Extract the [X, Y] coordinate from the center of the cell holding the provided text.  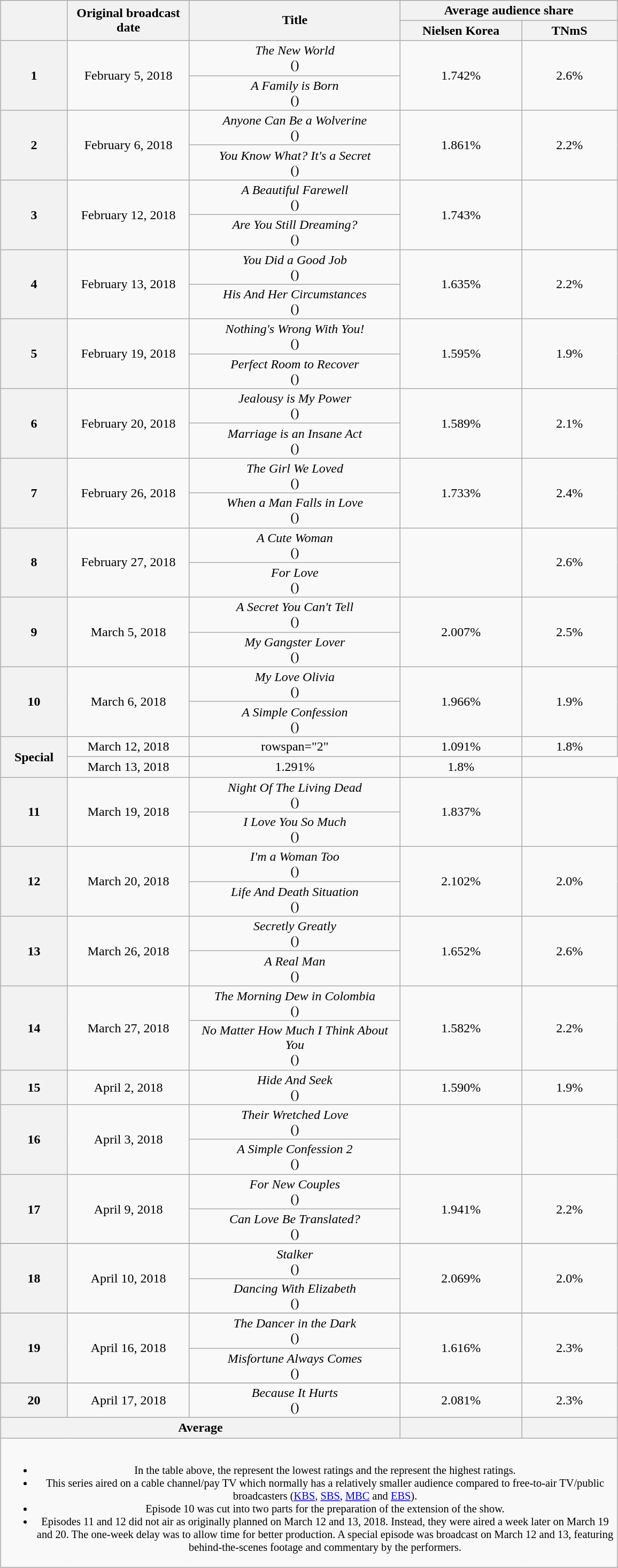
February 5, 2018 [128, 75]
3 [34, 214]
Jealousy is My Power() [295, 406]
April 10, 2018 [128, 1278]
A Beautiful Farewell() [295, 197]
2.007% [461, 632]
Their Wretched Love() [295, 1122]
Marriage is an Insane Act() [295, 441]
1.652% [461, 951]
February 13, 2018 [128, 284]
February 27, 2018 [128, 562]
April 16, 2018 [128, 1348]
2.102% [461, 882]
1.635% [461, 284]
19 [34, 1348]
Title [295, 20]
A Simple Confession() [295, 719]
April 9, 2018 [128, 1209]
March 5, 2018 [128, 632]
March 6, 2018 [128, 701]
I Love You So Much() [295, 830]
Stalker() [295, 1261]
11 [34, 812]
February 19, 2018 [128, 354]
2.4% [570, 493]
1.743% [461, 214]
The Dancer in the Dark() [295, 1330]
March 27, 2018 [128, 1028]
Are You Still Dreaming?() [295, 232]
Anyone Can Be a Wolverine() [295, 127]
16 [34, 1139]
My Love Olivia() [295, 684]
For Love() [295, 580]
5 [34, 354]
Secretly Greatly() [295, 933]
I'm a Woman Too() [295, 864]
9 [34, 632]
1 [34, 75]
For New Couples() [295, 1191]
Dancing With Elizabeth() [295, 1296]
10 [34, 701]
You Know What? It's a Secret() [295, 163]
1.590% [461, 1087]
Average [200, 1428]
1.291% [295, 767]
1.966% [461, 701]
Life And Death Situation() [295, 899]
My Gangster Lover() [295, 649]
15 [34, 1087]
8 [34, 562]
1.941% [461, 1209]
6 [34, 423]
20 [34, 1401]
The Morning Dew in Colombia() [295, 1003]
TNmS [570, 30]
14 [34, 1028]
February 26, 2018 [128, 493]
March 19, 2018 [128, 812]
March 26, 2018 [128, 951]
His And Her Circumstances() [295, 302]
13 [34, 951]
When a Man Falls in Love() [295, 510]
Nielsen Korea [461, 30]
The Girl We Loved() [295, 476]
Hide And Seek() [295, 1087]
A Cute Woman() [295, 545]
April 3, 2018 [128, 1139]
1.091% [461, 746]
A Real Man() [295, 969]
You Did a Good Job() [295, 266]
1.582% [461, 1028]
A Secret You Can't Tell() [295, 615]
1.733% [461, 493]
17 [34, 1209]
Because It Hurts() [295, 1401]
Can Love Be Translated?() [295, 1226]
February 6, 2018 [128, 145]
1.616% [461, 1348]
1.742% [461, 75]
Night Of The Living Dead() [295, 794]
2 [34, 145]
1.861% [461, 145]
Misfortune Always Comes() [295, 1365]
1.595% [461, 354]
2.081% [461, 1401]
rowspan="2" [295, 746]
18 [34, 1278]
2.1% [570, 423]
Perfect Room to Recover() [295, 371]
April 17, 2018 [128, 1401]
1.837% [461, 812]
Nothing's Wrong With You!() [295, 337]
1.589% [461, 423]
Average audience share [509, 10]
February 20, 2018 [128, 423]
March 12, 2018 [128, 746]
February 12, 2018 [128, 214]
A Simple Confession 2() [295, 1157]
7 [34, 493]
April 2, 2018 [128, 1087]
4 [34, 284]
12 [34, 882]
2.5% [570, 632]
Original broadcastdate [128, 20]
The New World() [295, 58]
A Family is Born() [295, 93]
March 20, 2018 [128, 882]
Special [34, 756]
March 13, 2018 [128, 767]
No Matter How Much I Think About You() [295, 1045]
2.069% [461, 1278]
